Capture the cell that displays the provided text and extract its [x, y] central coordinate. 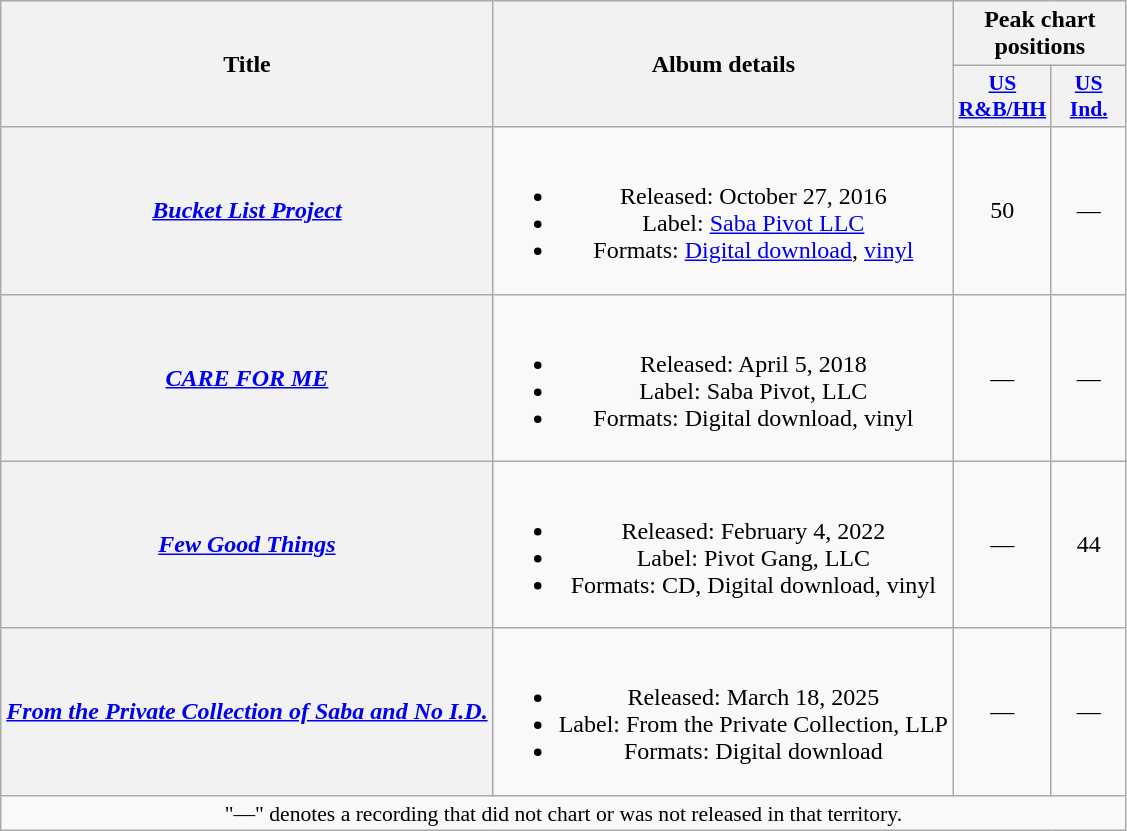
Bucket List Project [247, 210]
Title [247, 64]
Released: April 5, 2018Label: Saba Pivot, LLCFormats: Digital download, vinyl [723, 378]
CARE FOR ME [247, 378]
From the Private Collection of Saba and No I.D. [247, 712]
Released: February 4, 2022Label: Pivot Gang, LLCFormats: CD, Digital download, vinyl [723, 544]
"—" denotes a recording that did not chart or was not released in that territory. [564, 813]
Released: March 18, 2025Label: From the Private Collection, LLPFormats: Digital download [723, 712]
50 [1003, 210]
Few Good Things [247, 544]
USR&B/HH [1003, 96]
USInd. [1088, 96]
Album details [723, 64]
Released: October 27, 2016Label: Saba Pivot LLCFormats: Digital download, vinyl [723, 210]
Peak chart positions [1040, 34]
44 [1088, 544]
